Pinpoint the cell where the given text exists, returning its (x, y) midpoint coordinate. 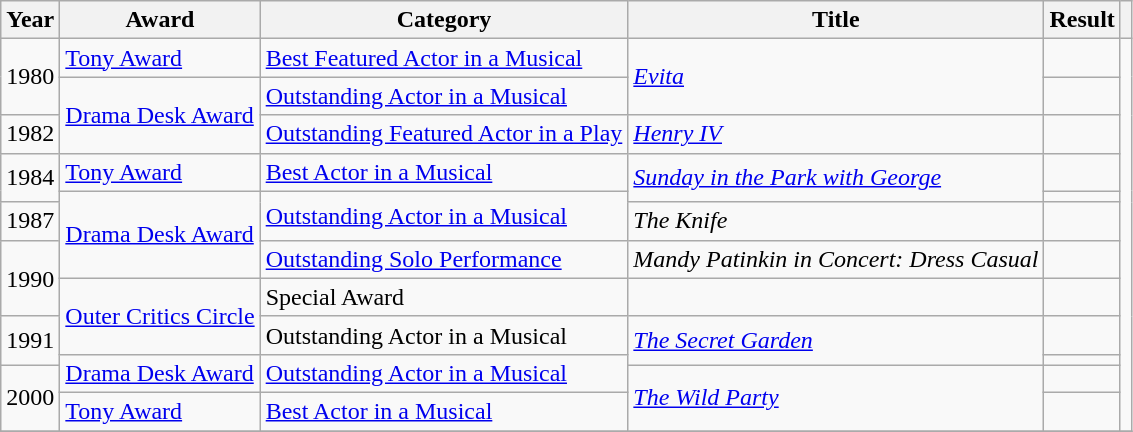
1987 (30, 221)
1982 (30, 134)
Title (836, 20)
2000 (30, 398)
Best Featured Actor in a Musical (444, 58)
Outer Critics Circle (160, 316)
Category (444, 20)
Sunday in the Park with George (836, 178)
1980 (30, 77)
1990 (30, 278)
Award (160, 20)
Outstanding Solo Performance (444, 259)
Special Award (444, 297)
Result (1082, 20)
The Knife (836, 221)
1991 (30, 340)
Henry IV (836, 134)
The Wild Party (836, 398)
Mandy Patinkin in Concert: Dress Casual (836, 259)
1984 (30, 178)
Evita (836, 77)
Outstanding Featured Actor in a Play (444, 134)
Year (30, 20)
The Secret Garden (836, 340)
